Scan for the cell matching the given text and deliver its [X, Y] coordinate at center. 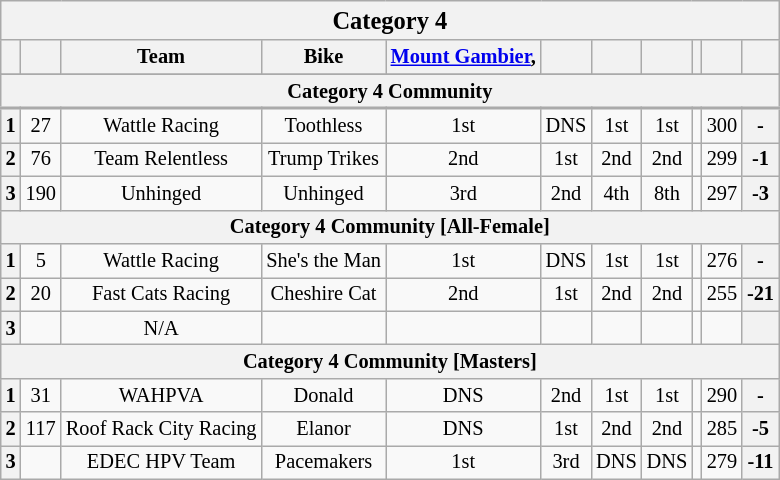
297 [722, 193]
Elanor [323, 429]
8th [667, 193]
Pacemakers [323, 462]
190 [41, 193]
Mount Gambier, [464, 57]
117 [41, 429]
5 [41, 260]
76 [41, 159]
255 [722, 294]
-11 [760, 462]
31 [41, 395]
-21 [760, 294]
Toothless [323, 125]
Team [162, 57]
N/A [162, 328]
Donald [323, 395]
-3 [760, 193]
Category 4 Community [390, 91]
279 [722, 462]
4th [616, 193]
Fast Cats Racing [162, 294]
20 [41, 294]
299 [722, 159]
290 [722, 395]
WAHPVA [162, 395]
-1 [760, 159]
Category 4 [390, 20]
276 [722, 260]
Roof Rack City Racing [162, 429]
Bike [323, 57]
Trump Trikes [323, 159]
Category 4 Community [All-Female] [390, 227]
Team Relentless [162, 159]
27 [41, 125]
285 [722, 429]
Cheshire Cat [323, 294]
300 [722, 125]
EDEC HPV Team [162, 462]
She's the Man [323, 260]
Category 4 Community [Masters] [390, 361]
-5 [760, 429]
